Capture the cell that displays the provided text and extract its (x, y) central coordinate. 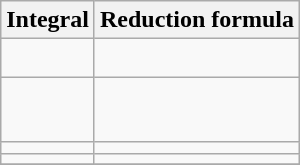
Integral (48, 20)
Reduction formula (196, 20)
